Return [x, y] of the center of cell containing provided text 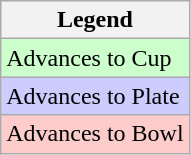
Advances to Cup [95, 58]
Advances to Bowl [95, 134]
Advances to Plate [95, 96]
Legend [95, 20]
